Capture the cell that displays the provided text and extract its (x, y) central coordinate. 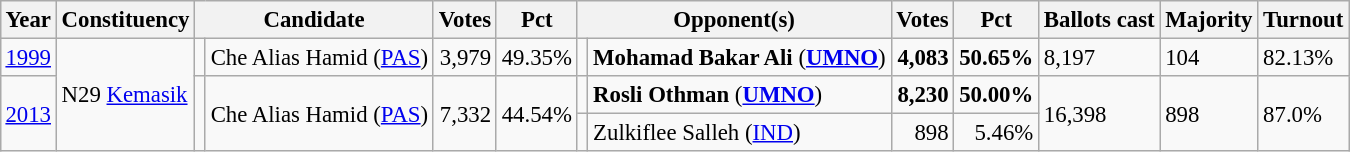
49.35% (536, 57)
Ballots cast (1100, 20)
Majority (1209, 20)
82.13% (1304, 57)
3,979 (464, 57)
87.0% (1304, 114)
50.00% (996, 95)
Constituency (125, 20)
7,332 (464, 114)
50.65% (996, 57)
1999 (28, 57)
4,083 (922, 57)
N29 Kemasik (125, 94)
Zulkiflee Salleh (IND) (740, 133)
5.46% (996, 133)
Year (28, 20)
44.54% (536, 114)
Opponent(s) (734, 20)
Candidate (314, 20)
Mohamad Bakar Ali (UMNO) (740, 57)
Turnout (1304, 20)
Rosli Othman (UMNO) (740, 95)
8,197 (1100, 57)
2013 (28, 114)
104 (1209, 57)
8,230 (922, 95)
16,398 (1100, 114)
